Output the [X, Y] coordinate of the center of the cell containing the given text.  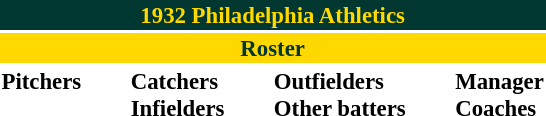
Roster [272, 48]
1932 Philadelphia Athletics [272, 15]
